Find where the given text appears and provide that cell's center as [X, Y] coordinate. 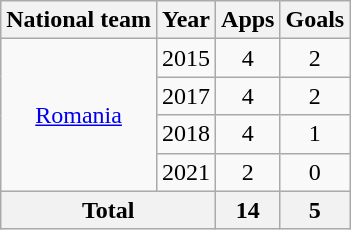
2017 [186, 96]
2021 [186, 172]
National team [79, 20]
2015 [186, 58]
Goals [315, 20]
0 [315, 172]
Apps [248, 20]
2018 [186, 134]
1 [315, 134]
5 [315, 210]
Romania [79, 115]
14 [248, 210]
Year [186, 20]
Total [108, 210]
